Search for the cell housing the specified text and yield its [X, Y] center coordinate. 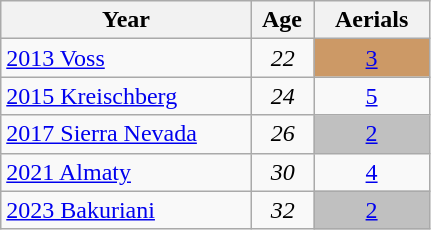
4 [372, 172]
24 [283, 96]
5 [372, 96]
Age [283, 20]
Aerials [372, 20]
26 [283, 134]
2015 Kreischberg [126, 96]
30 [283, 172]
Year [126, 20]
32 [283, 210]
3 [372, 58]
2017 Sierra Nevada [126, 134]
2021 Almaty [126, 172]
22 [283, 58]
2023 Bakuriani [126, 210]
2013 Voss [126, 58]
